Detect which cell encompasses the target text, then output its (x, y) center coordinate. 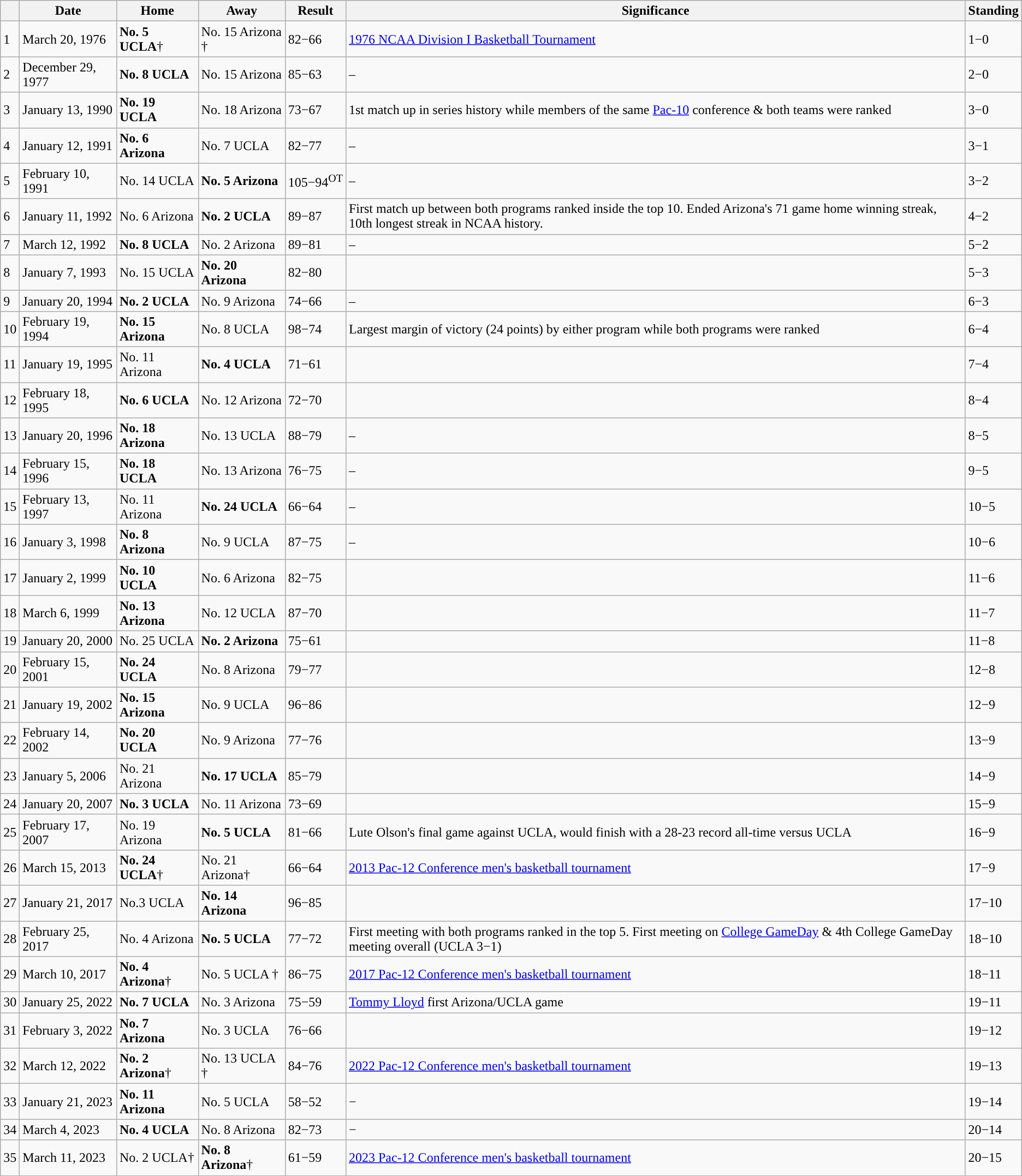
8−5 (994, 435)
82−66 (316, 39)
33 (10, 1101)
98−74 (316, 329)
February 18, 1995 (68, 399)
96−86 (316, 705)
No. 17 UCLA (241, 776)
No. 7 Arizona (157, 1030)
12−8 (994, 669)
7−4 (994, 365)
February 17, 2007 (68, 832)
No. 19 Arizona (157, 832)
March 20, 1976 (68, 39)
2 (10, 74)
No. 10 UCLA (157, 577)
84−76 (316, 1066)
Tommy Lloyd first Arizona/UCLA game (655, 1002)
February 14, 2002 (68, 740)
73−67 (316, 110)
No. 12 Arizona (241, 399)
No. 14 UCLA (157, 181)
82−80 (316, 273)
1 (10, 39)
12 (10, 399)
2013 Pac-12 Conference men's basketball tournament (655, 868)
March 4, 2023 (68, 1130)
No. 24 UCLA† (157, 868)
26 (10, 868)
14−9 (994, 776)
January 11, 1992 (68, 216)
10−5 (994, 506)
17−9 (994, 868)
11 (10, 365)
4 (10, 145)
January 20, 1996 (68, 435)
First match up between both programs ranked inside the top 10. Ended Arizona's 71 game home winning streak, 10th longest streak in NCAA history. (655, 216)
February 25, 2017 (68, 939)
Lute Olson's final game against UCLA, would finish with a 28-23 record all-time versus UCLA (655, 832)
7 (10, 244)
19−12 (994, 1030)
72−70 (316, 399)
Home (157, 11)
January 5, 2006 (68, 776)
No. 19 UCLA (157, 110)
No. 14 Arizona (241, 903)
13−9 (994, 740)
No. 15 Arizona † (241, 39)
35 (10, 1158)
No. 21 Arizona (157, 776)
February 3, 2022 (68, 1030)
18−10 (994, 939)
March 12, 2022 (68, 1066)
3−2 (994, 181)
No. 20 UCLA (157, 740)
75−59 (316, 1002)
February 15, 2001 (68, 669)
82−75 (316, 577)
87−70 (316, 613)
73−69 (316, 804)
January 19, 2002 (68, 705)
No. 5 UCLA † (241, 975)
22 (10, 740)
11−7 (994, 613)
No. 5 Arizona (241, 181)
24 (10, 804)
30 (10, 1002)
81−66 (316, 832)
No. 15 UCLA (157, 273)
19−11 (994, 1002)
No. 5 UCLA† (157, 39)
12−9 (994, 705)
89−81 (316, 244)
January 12, 1991 (68, 145)
March 15, 2013 (68, 868)
28 (10, 939)
8 (10, 273)
No. 4 Arizona† (157, 975)
3−0 (994, 110)
4−2 (994, 216)
No. 13 UCLA (241, 435)
Result (316, 11)
January 20, 2007 (68, 804)
18−11 (994, 975)
31 (10, 1030)
First meeting with both programs ranked in the top 5. First meeting on College GameDay & 4th College GameDay meeting overall (UCLA 3−1) (655, 939)
No. 21 Arizona† (241, 868)
89−87 (316, 216)
1976 NCAA Division I Basketball Tournament (655, 39)
10−6 (994, 542)
79−77 (316, 669)
Largest margin of victory (24 points) by either program while both programs were ranked (655, 329)
8−4 (994, 399)
January 19, 1995 (68, 365)
76−75 (316, 471)
13 (10, 435)
5−3 (994, 273)
2023 Pac-12 Conference men's basketball tournament (655, 1158)
10 (10, 329)
6−3 (994, 301)
77−72 (316, 939)
85−79 (316, 776)
No. 3 Arizona (241, 1002)
76−66 (316, 1030)
17 (10, 577)
Significance (655, 11)
11−6 (994, 577)
15−9 (994, 804)
January 25, 2022 (68, 1002)
January 21, 2017 (68, 903)
No. 2 UCLA† (157, 1158)
58−52 (316, 1101)
87−75 (316, 542)
January 7, 1993 (68, 273)
No. 4 Arizona (157, 939)
January 20, 1994 (68, 301)
5 (10, 181)
January 13, 1990 (68, 110)
No. 8 Arizona† (241, 1158)
No. 13 UCLA † (241, 1066)
74−66 (316, 301)
19−13 (994, 1066)
January 21, 2023 (68, 1101)
March 6, 1999 (68, 613)
2022 Pac-12 Conference men's basketball tournament (655, 1066)
5−2 (994, 244)
Date (68, 11)
February 10, 1991 (68, 181)
25 (10, 832)
15 (10, 506)
14 (10, 471)
2017 Pac-12 Conference men's basketball tournament (655, 975)
61−59 (316, 1158)
23 (10, 776)
75−61 (316, 641)
March 11, 2023 (68, 1158)
96−85 (316, 903)
16 (10, 542)
105−94OT (316, 181)
85−63 (316, 74)
No.3 UCLA (157, 903)
March 10, 2017 (68, 975)
20 (10, 669)
3 (10, 110)
December 29, 1977 (68, 74)
No. 6 UCLA (157, 399)
No. 20 Arizona (241, 273)
82−73 (316, 1130)
Away (241, 11)
27 (10, 903)
February 15, 1996 (68, 471)
9−5 (994, 471)
No. 2 Arizona† (157, 1066)
Standing (994, 11)
16−9 (994, 832)
86−75 (316, 975)
February 13, 1997 (68, 506)
19 (10, 641)
32 (10, 1066)
88−79 (316, 435)
82−77 (316, 145)
January 20, 2000 (68, 641)
77−76 (316, 740)
17−10 (994, 903)
1st match up in series history while members of the same Pac-10 conference & both teams were ranked (655, 110)
11−8 (994, 641)
20−14 (994, 1130)
21 (10, 705)
29 (10, 975)
No. 18 UCLA (157, 471)
January 3, 1998 (68, 542)
1−0 (994, 39)
20−15 (994, 1158)
March 12, 1992 (68, 244)
6−4 (994, 329)
February 19, 1994 (68, 329)
2−0 (994, 74)
January 2, 1999 (68, 577)
6 (10, 216)
3−1 (994, 145)
34 (10, 1130)
9 (10, 301)
No. 25 UCLA (157, 641)
71−61 (316, 365)
19−14 (994, 1101)
No. 12 UCLA (241, 613)
18 (10, 613)
